Capture the cell that displays the provided text and extract its [X, Y] central coordinate. 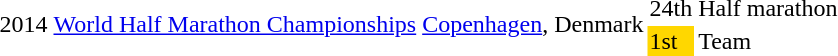
1st [671, 41]
